Determine the (X, Y) coordinate at the center of the cell enclosing the given text.  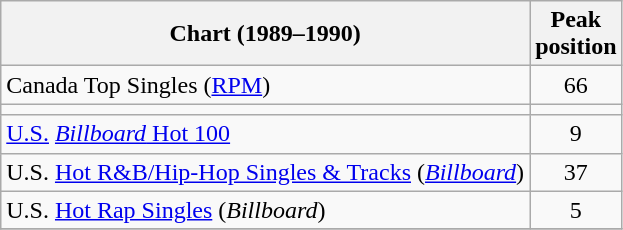
Canada Top Singles (RPM) (266, 85)
U.S. Hot R&B/Hip-Hop Singles & Tracks (Billboard) (266, 172)
U.S. Hot Rap Singles (Billboard) (266, 210)
37 (576, 172)
Chart (1989–1990) (266, 34)
Peakposition (576, 34)
66 (576, 85)
5 (576, 210)
9 (576, 134)
U.S. Billboard Hot 100 (266, 134)
